Capture the cell that displays the provided text and extract its [x, y] central coordinate. 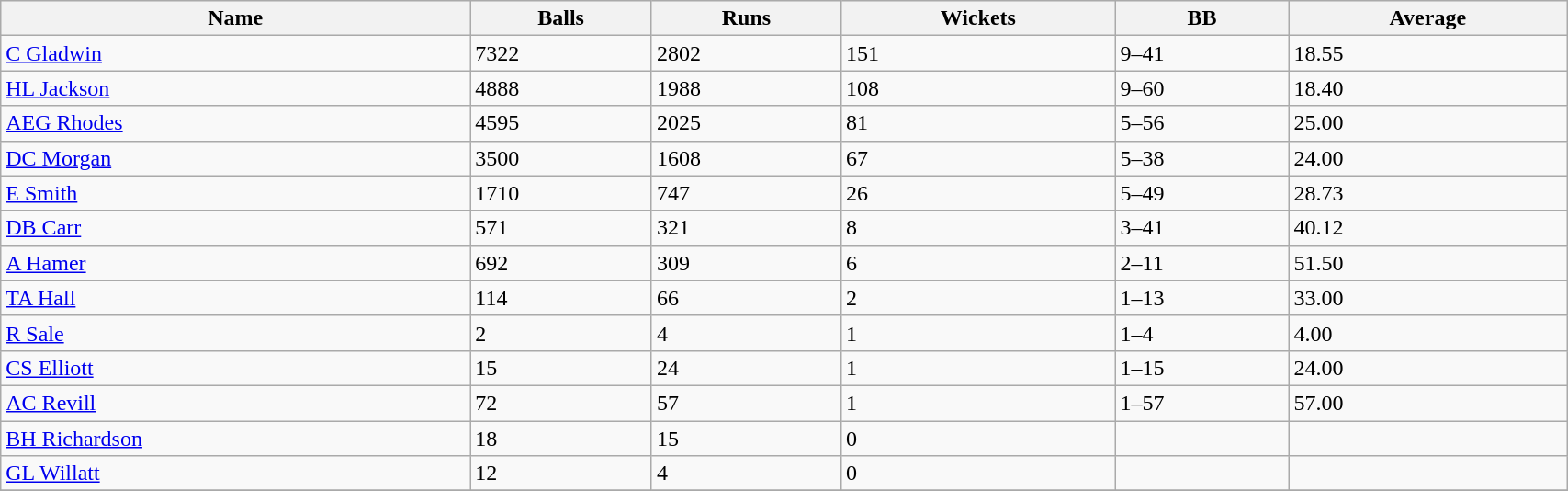
9–41 [1201, 53]
5–56 [1201, 123]
R Sale [235, 333]
24 [746, 368]
2025 [746, 123]
57 [746, 403]
151 [978, 53]
321 [746, 228]
1–4 [1201, 333]
57.00 [1427, 403]
571 [561, 228]
HL Jackson [235, 88]
12 [561, 474]
4.00 [1427, 333]
18 [561, 439]
67 [978, 158]
3500 [561, 158]
4888 [561, 88]
40.12 [1427, 228]
114 [561, 298]
28.73 [1427, 193]
TA Hall [235, 298]
BB [1201, 18]
692 [561, 263]
Runs [746, 18]
CS Elliott [235, 368]
6 [978, 263]
1608 [746, 158]
AEG Rhodes [235, 123]
DB Carr [235, 228]
2–11 [1201, 263]
C Gladwin [235, 53]
26 [978, 193]
9–60 [1201, 88]
25.00 [1427, 123]
747 [746, 193]
1988 [746, 88]
1–13 [1201, 298]
81 [978, 123]
BH Richardson [235, 439]
Average [1427, 18]
66 [746, 298]
309 [746, 263]
GL Willatt [235, 474]
AC Revill [235, 403]
E Smith [235, 193]
108 [978, 88]
2802 [746, 53]
4595 [561, 123]
51.50 [1427, 263]
18.55 [1427, 53]
1–15 [1201, 368]
1710 [561, 193]
5–49 [1201, 193]
Balls [561, 18]
Wickets [978, 18]
DC Morgan [235, 158]
A Hamer [235, 263]
Name [235, 18]
7322 [561, 53]
3–41 [1201, 228]
5–38 [1201, 158]
1–57 [1201, 403]
33.00 [1427, 298]
18.40 [1427, 88]
72 [561, 403]
8 [978, 228]
